Locate the cell with the specified text and output its (x, y) center coordinate. 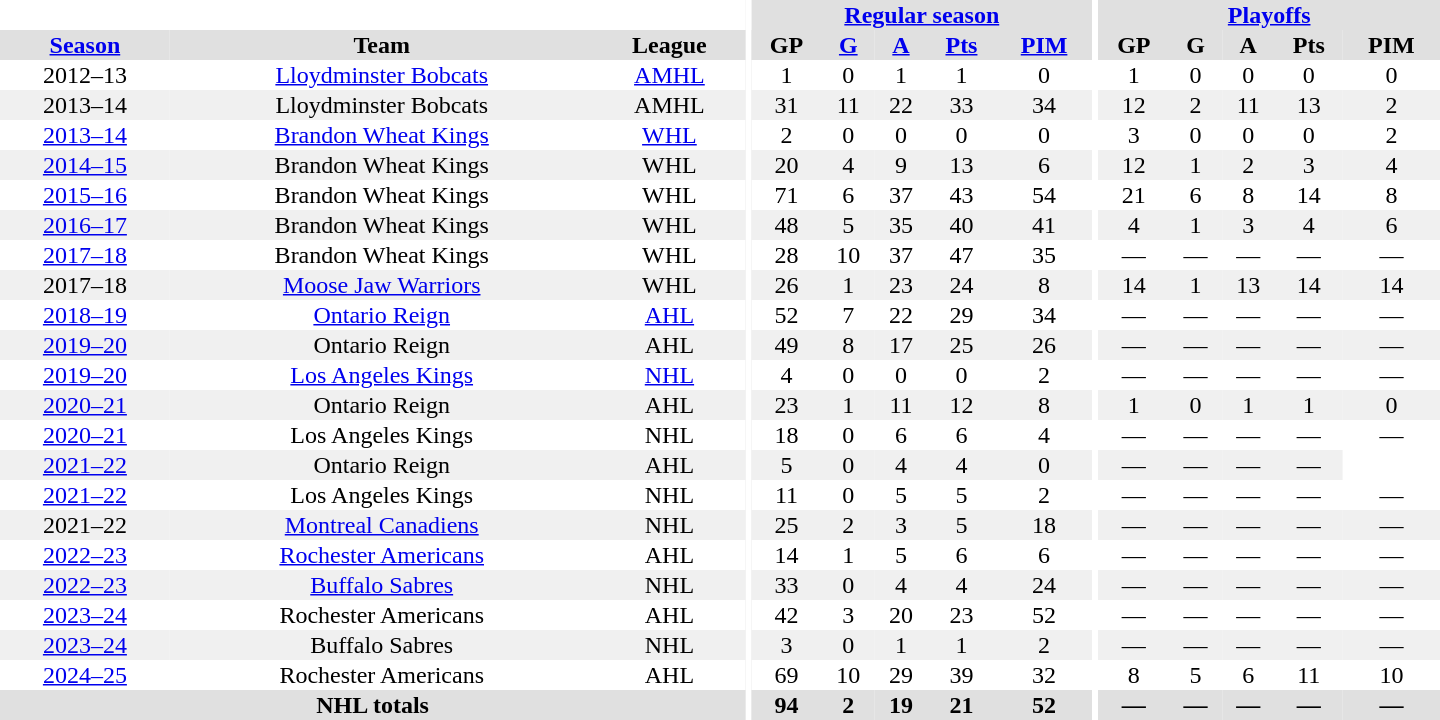
43 (961, 195)
2012–13 (85, 75)
32 (1044, 675)
League (670, 45)
Season (85, 45)
31 (786, 105)
49 (786, 345)
17 (902, 345)
19 (902, 705)
2024–25 (85, 675)
Team (382, 45)
Moose Jaw Warriors (382, 285)
41 (1044, 225)
Playoffs (1269, 15)
28 (786, 255)
Regular season (922, 15)
40 (961, 225)
NHL totals (372, 705)
47 (961, 255)
69 (786, 675)
39 (961, 675)
42 (786, 615)
7 (848, 315)
9 (902, 165)
48 (786, 225)
94 (786, 705)
2015–16 (85, 195)
2016–17 (85, 225)
54 (1044, 195)
71 (786, 195)
Montreal Canadiens (382, 525)
2014–15 (85, 165)
2018–19 (85, 315)
